Return [X, Y] of the center of cell containing provided text 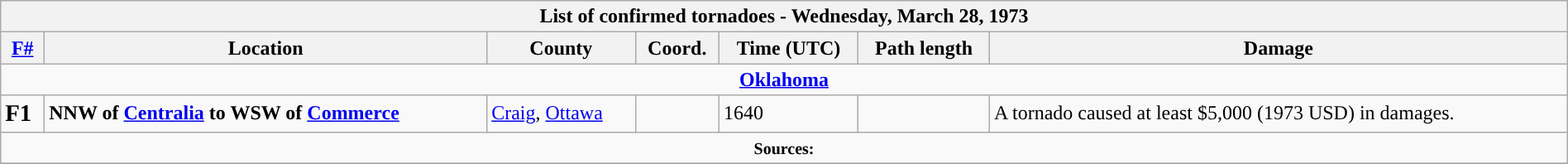
A tornado caused at least $5,000 (1973 USD) in damages. [1279, 113]
Coord. [676, 48]
Path length [925, 48]
Sources: [784, 147]
F# [23, 48]
NNW of Centralia to WSW of Commerce [266, 113]
F1 [23, 113]
County [561, 48]
Damage [1279, 48]
Time (UTC) [788, 48]
List of confirmed tornadoes - Wednesday, March 28, 1973 [784, 17]
1640 [788, 113]
Craig, Ottawa [561, 113]
Location [266, 48]
Oklahoma [784, 80]
